Search for the cell housing the specified text and yield its [X, Y] center coordinate. 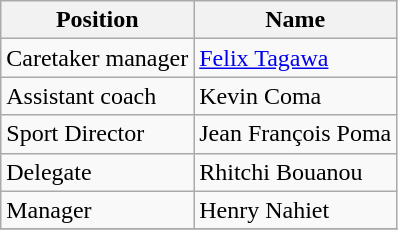
Manager [98, 210]
Sport Director [98, 134]
Rhitchi Bouanou [296, 172]
Caretaker manager [98, 58]
Assistant coach [98, 96]
Kevin Coma [296, 96]
Name [296, 20]
Henry Nahiet [296, 210]
Jean François Poma [296, 134]
Position [98, 20]
Felix Tagawa [296, 58]
Delegate [98, 172]
